Provide the (X, Y) coordinate of the cell's center where the given text is located.  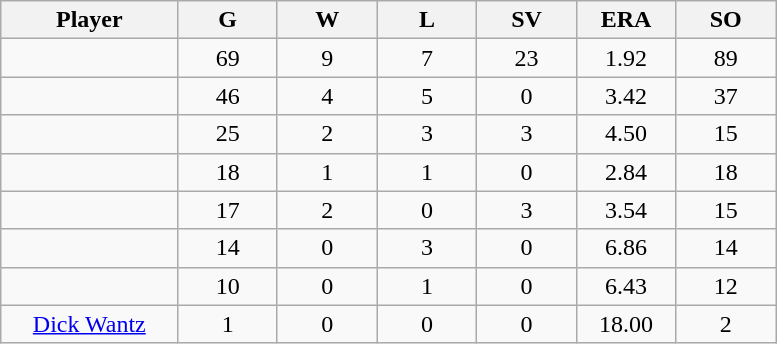
25 (228, 134)
Player (90, 20)
9 (327, 58)
7 (427, 58)
3.42 (626, 96)
3.54 (626, 210)
46 (228, 96)
23 (527, 58)
SO (726, 20)
6.43 (626, 286)
W (327, 20)
37 (726, 96)
10 (228, 286)
18.00 (626, 324)
5 (427, 96)
6.86 (626, 248)
G (228, 20)
17 (228, 210)
89 (726, 58)
1.92 (626, 58)
69 (228, 58)
Dick Wantz (90, 324)
4.50 (626, 134)
4 (327, 96)
12 (726, 286)
SV (527, 20)
2.84 (626, 172)
ERA (626, 20)
L (427, 20)
